Scan for the cell matching the given text and deliver its [x, y] coordinate at center. 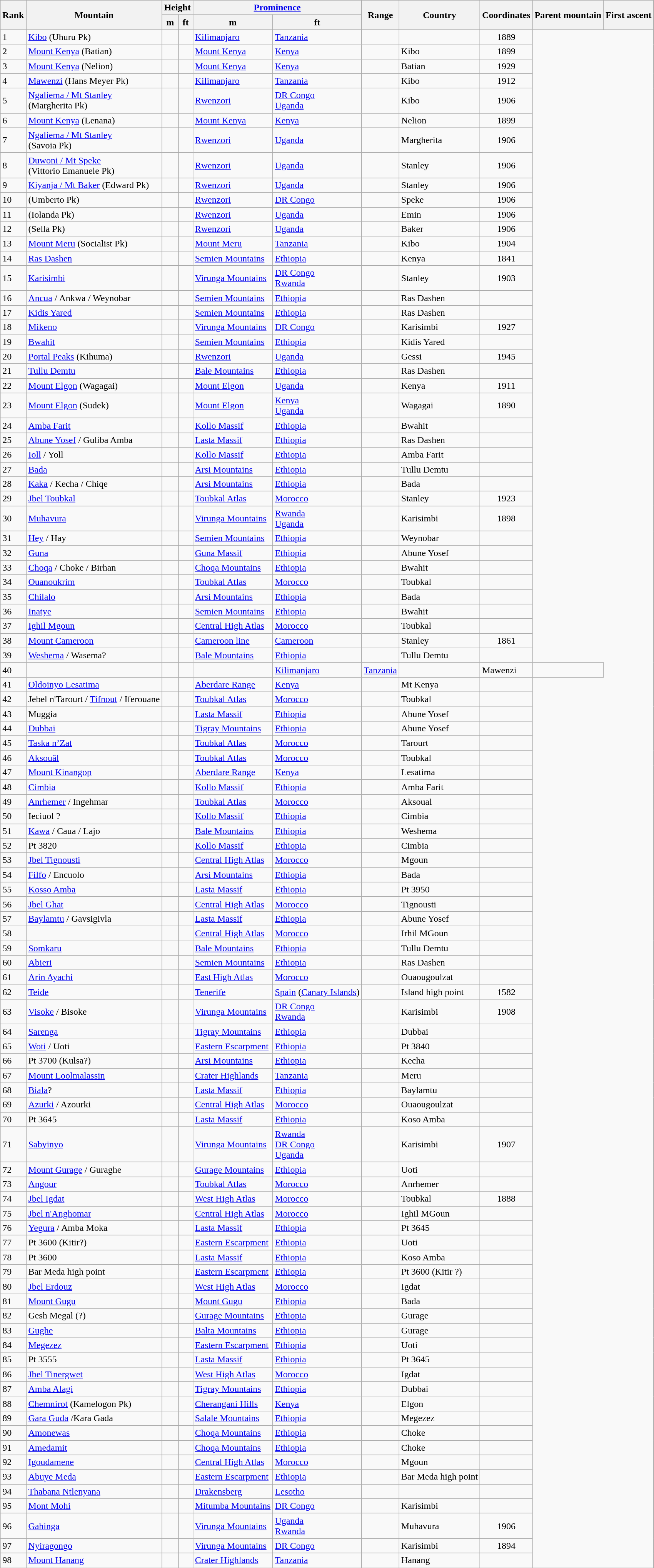
Jbel Tignousti [94, 860]
Guna [94, 553]
80 [13, 1287]
Ioll / Yoll [94, 454]
60 [13, 963]
Prominence [277, 8]
Gahinga [94, 1526]
Pt 3600 (Kitir?) [94, 1243]
22 [13, 386]
53 [13, 860]
63 [13, 1012]
1912 [506, 81]
7 [13, 140]
Angour [94, 1184]
36 [13, 611]
32 [13, 553]
44 [13, 729]
Amonewas [94, 1433]
45 [13, 743]
15 [13, 278]
34 [13, 582]
92 [13, 1462]
1841 [506, 258]
Aksouâl [94, 758]
91 [13, 1448]
Woti / Uoti [94, 1046]
Jbel n'Anghomar [94, 1213]
Jbel Tinergwet [94, 1374]
Pt 3600 (Kitir ?) [439, 1272]
First ascent [629, 15]
Mount Elgon (Wagagai) [94, 386]
25 [13, 440]
Muggia [94, 714]
DR CongoUganda [317, 101]
3 [13, 66]
55 [13, 889]
Yegura / Amba Moka [94, 1228]
19 [13, 342]
41 [13, 684]
East High Atlas [233, 977]
Thabana Ntlenyana [94, 1491]
71 [13, 1144]
1907 [506, 1144]
67 [13, 1075]
16 [13, 298]
Mount Meru (Socialist Pk) [94, 244]
Spain (Canary Islands) [317, 992]
1903 [506, 278]
Mount Gurage / Guraghe [94, 1169]
56 [13, 904]
40 [13, 670]
1929 [506, 66]
Weshema [439, 831]
Baylamtu [439, 1090]
1927 [506, 327]
Lesotho [317, 1491]
4 [13, 81]
Pt 3820 [94, 846]
24 [13, 425]
69 [13, 1105]
31 [13, 538]
Jbel Toubkal [94, 499]
Cameroon [317, 641]
6 [13, 120]
1911 [506, 386]
Nyiragongo [94, 1546]
Teide [94, 992]
1888 [506, 1198]
Margherita [439, 140]
1923 [506, 499]
77 [13, 1243]
98 [13, 1560]
1890 [506, 405]
Kosso Amba [94, 889]
Mount Kenya (Lenana) [94, 120]
1904 [506, 244]
Gughe [94, 1330]
1582 [506, 992]
Emin [439, 214]
74 [13, 1198]
13 [13, 244]
RwandaUganda [317, 518]
Drakensberg [233, 1491]
Arin Ayachi [94, 977]
Ancua / Ankwa / Weynobar [94, 298]
50 [13, 816]
Gessi [439, 356]
38 [13, 641]
Jbel Ghat [94, 904]
1908 [506, 1012]
Mount Elgon (Sudek) [94, 405]
Filfo / Encuolo [94, 875]
47 [13, 772]
Amba Alagi [94, 1389]
Duwoni / Mt Speke(Vittorio Emanuele Pk) [94, 165]
46 [13, 758]
Aksoual [439, 802]
97 [13, 1546]
Elgon [439, 1403]
Baker [439, 229]
Mount Meru [233, 244]
73 [13, 1184]
Mt Kenya [439, 684]
Anrhemer [439, 1184]
Abune Yosef / Guliba Amba [94, 440]
Meru [439, 1075]
Choqa / Choke / Birhan [94, 568]
(Iolanda Pk) [94, 214]
Mawenzi (Hans Meyer Pk) [94, 81]
Portal Peaks (Kihuma) [94, 356]
30 [13, 518]
Balta Mountains [233, 1330]
Gesh Megal (?) [94, 1316]
Pt 3700 (Kulsa?) [94, 1061]
28 [13, 484]
Height [177, 8]
39 [13, 655]
Pt 3555 [94, 1360]
52 [13, 846]
86 [13, 1374]
Baylamtu / Gavsigivla [94, 919]
18 [13, 327]
Nelion [439, 120]
Igoudamene [94, 1462]
KenyaUganda [317, 405]
78 [13, 1257]
Mount Kenya (Nelion) [94, 66]
Mikeno [94, 327]
Range [380, 15]
85 [13, 1360]
2 [13, 52]
Jbel Erdouz [94, 1287]
1945 [506, 356]
Sabyinyo [94, 1144]
96 [13, 1526]
35 [13, 597]
Kaka / Kecha / Chiqe [94, 484]
Weynobar [439, 538]
1861 [506, 641]
48 [13, 787]
Tignousti [439, 904]
Ngaliema / Mt Stanley(Savoia Pk) [94, 140]
81 [13, 1301]
29 [13, 499]
Hey / Hay [94, 538]
Pt 3600 [94, 1257]
Weshema / Wasema? [94, 655]
51 [13, 831]
Island high point [439, 992]
Sarenga [94, 1032]
Pt 3840 [439, 1046]
95 [13, 1506]
Gara Guda /Kara Gada [94, 1418]
Abieri [94, 963]
Country [439, 15]
12 [13, 229]
64 [13, 1032]
Jebel n'Tarourt / Tifnout / Iferouane [94, 699]
83 [13, 1330]
Ngaliema / Mt Stanley(Margherita Pk) [94, 101]
70 [13, 1119]
42 [13, 699]
37 [13, 626]
Kecha [439, 1061]
1898 [506, 518]
89 [13, 1418]
62 [13, 992]
Pt 3950 [439, 889]
Mount Kinangop [94, 772]
8 [13, 165]
Wagagai [439, 405]
Guna Massif [233, 553]
54 [13, 875]
61 [13, 977]
10 [13, 200]
57 [13, 919]
Chilalo [94, 597]
33 [13, 568]
5 [13, 101]
93 [13, 1477]
Visoke / Bisoke [94, 1012]
Ighil Mgoun [94, 626]
65 [13, 1046]
Amedamit [94, 1448]
Lesatima [439, 772]
49 [13, 802]
Mont Mohi [94, 1506]
94 [13, 1491]
82 [13, 1316]
Jbel Igdat [94, 1198]
1889 [506, 37]
9 [13, 185]
68 [13, 1090]
Biala? [94, 1090]
Hanang [439, 1560]
Mount Kenya (Batian) [94, 52]
UgandaRwanda [317, 1526]
Mountain [94, 15]
Tenerife [233, 992]
88 [13, 1403]
27 [13, 469]
Tarourt [439, 743]
72 [13, 1169]
Speke [439, 200]
Rank [13, 15]
Abuye Meda [94, 1477]
(Umberto Pk) [94, 200]
58 [13, 933]
Kawa / Caua / Lajo [94, 831]
Kibo (Uhuru Pk) [94, 37]
21 [13, 371]
87 [13, 1389]
Irhil MGoun [439, 933]
1894 [506, 1546]
23 [13, 405]
79 [13, 1272]
(Sella Pk) [94, 229]
Taska n’Zat [94, 743]
Somkaru [94, 948]
Chemnirot (Kamelogon Pk) [94, 1403]
59 [13, 948]
Salale Mountains [233, 1418]
14 [13, 258]
Oldoinyo Lesatima [94, 684]
90 [13, 1433]
Ouanoukrim [94, 582]
Parent mountain [568, 15]
Batian [439, 66]
Inatye [94, 611]
11 [13, 214]
20 [13, 356]
Mount Cameroon [94, 641]
Kiyanja / Mt Baker (Edward Pk) [94, 185]
43 [13, 714]
Mount Hanang [94, 1560]
Anrhemer / Ingehmar [94, 802]
1 [13, 37]
Cherangani Hills [233, 1403]
66 [13, 1061]
Mawenzi [506, 670]
Cameroon line [233, 641]
Mitumba Mountains [233, 1506]
RwandaDR CongoUganda [317, 1144]
Azurki / Azourki [94, 1105]
26 [13, 454]
17 [13, 313]
Mount Loolmalassin [94, 1075]
84 [13, 1345]
75 [13, 1213]
Ighil MGoun [439, 1213]
Ieciuol ? [94, 816]
Coordinates [506, 15]
76 [13, 1228]
